Return the (x, y) coordinate for the center point of the cell that contains the specified text.  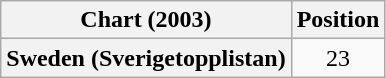
Position (338, 20)
23 (338, 58)
Chart (2003) (146, 20)
Sweden (Sverigetopplistan) (146, 58)
